Pinpoint the cell where the given text exists, returning its [X, Y] midpoint coordinate. 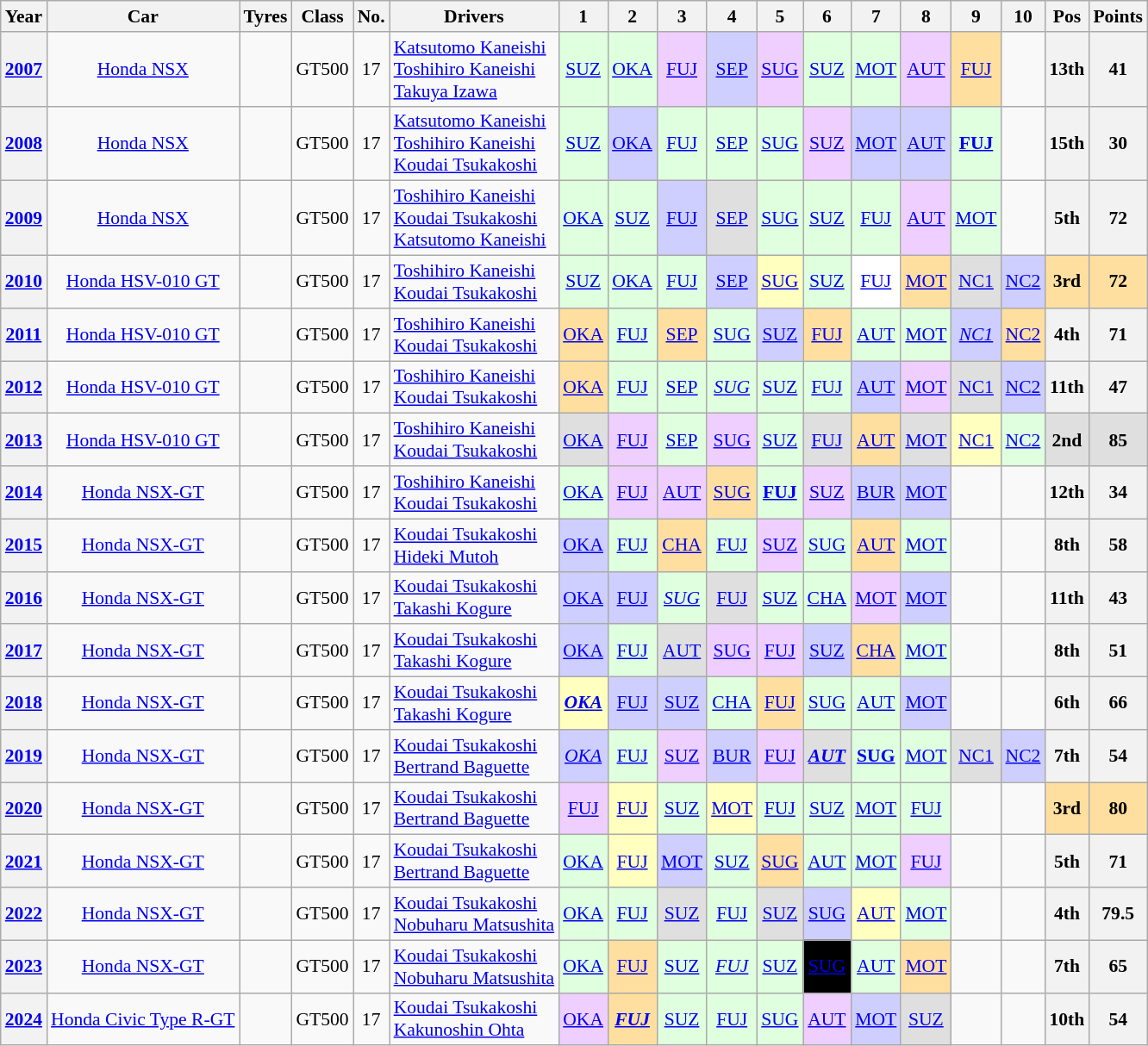
43 [1118, 598]
51 [1118, 651]
Points [1118, 16]
1 [583, 16]
Pos [1067, 16]
2021 [24, 862]
2020 [24, 808]
2012 [24, 388]
2 [633, 16]
65 [1118, 967]
2nd [1067, 439]
2016 [24, 598]
2023 [24, 967]
13th [1067, 69]
80 [1118, 808]
41 [1118, 69]
2013 [24, 439]
Class [322, 16]
47 [1118, 388]
5 [779, 16]
2014 [24, 493]
6 [827, 16]
15th [1067, 143]
2022 [24, 913]
85 [1118, 439]
6th [1067, 703]
12th [1067, 493]
2024 [24, 1018]
Koudai Tsukakoshi Hideki Mutoh [474, 545]
79.5 [1118, 913]
10 [1024, 16]
4 [732, 16]
Honda Civic Type R-GT [143, 1018]
Koudai Tsukakoshi Kakunoshin Ohta [474, 1018]
Car [143, 16]
2008 [24, 143]
2019 [24, 756]
2017 [24, 651]
66 [1118, 703]
7 [876, 16]
2010 [24, 283]
3 [682, 16]
2009 [24, 219]
34 [1118, 493]
2018 [24, 703]
2015 [24, 545]
10th [1067, 1018]
2011 [24, 334]
30 [1118, 143]
No. [371, 16]
Drivers [474, 16]
Katsutomo Kaneishi Toshihiro Kaneishi Koudai Tsukakoshi [474, 143]
8 [926, 16]
2007 [24, 69]
Toshihiro Kaneishi Koudai Tsukakoshi Katsutomo Kaneishi [474, 219]
Tyres [265, 16]
Katsutomo Kaneishi Toshihiro Kaneishi Takuya Izawa [474, 69]
9 [976, 16]
58 [1118, 545]
Year [24, 16]
